Provide the [x, y] coordinate of the cell's center where the given text is located.  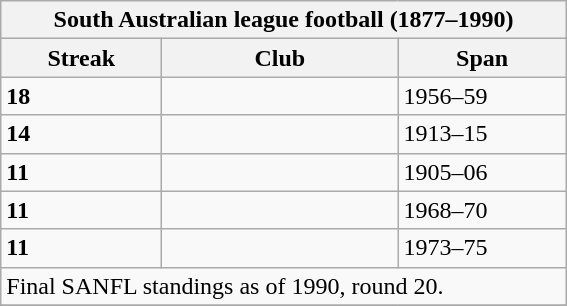
18 [82, 96]
Span [482, 58]
1913–15 [482, 134]
Club [280, 58]
1968–70 [482, 210]
Streak [82, 58]
Final SANFL standings as of 1990, round 20. [284, 286]
14 [82, 134]
South Australian league football (1877–1990) [284, 20]
1956–59 [482, 96]
1905–06 [482, 172]
1973–75 [482, 248]
